Locate the cell with the specified text and output its [x, y] center coordinate. 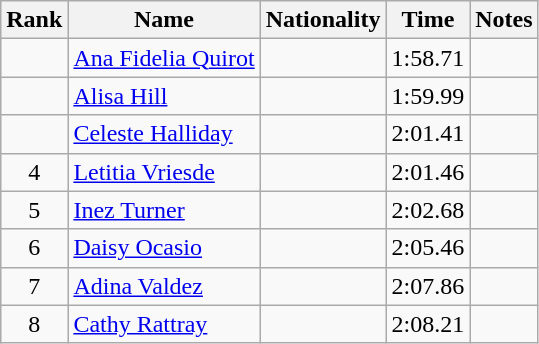
2:01.41 [428, 134]
Nationality [323, 20]
Letitia Vriesde [164, 172]
7 [34, 286]
6 [34, 248]
4 [34, 172]
2:02.68 [428, 210]
1:58.71 [428, 58]
Ana Fidelia Quirot [164, 58]
Adina Valdez [164, 286]
2:07.86 [428, 286]
Daisy Ocasio [164, 248]
Inez Turner [164, 210]
1:59.99 [428, 96]
2:01.46 [428, 172]
2:05.46 [428, 248]
2:08.21 [428, 324]
8 [34, 324]
Name [164, 20]
5 [34, 210]
Notes [504, 20]
Time [428, 20]
Cathy Rattray [164, 324]
Rank [34, 20]
Alisa Hill [164, 96]
Celeste Halliday [164, 134]
